Pinpoint the cell where the given text exists, returning its (X, Y) midpoint coordinate. 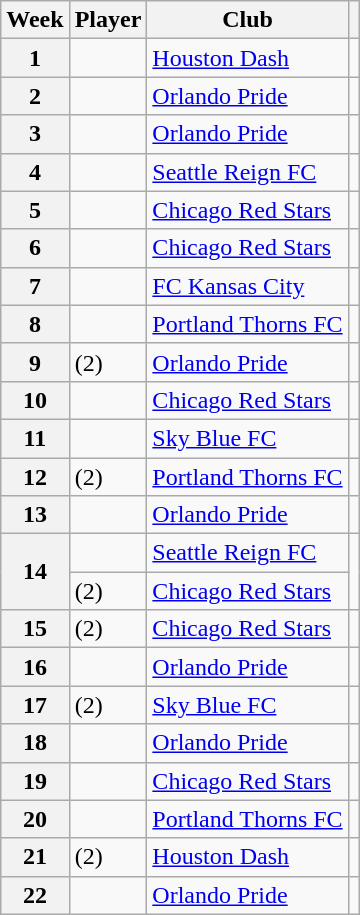
19 (35, 781)
FC Kansas City (248, 286)
16 (35, 667)
20 (35, 819)
6 (35, 248)
10 (35, 400)
Club (248, 20)
Player (108, 20)
4 (35, 172)
Week (35, 20)
9 (35, 362)
14 (35, 572)
2 (35, 96)
5 (35, 210)
18 (35, 743)
7 (35, 286)
13 (35, 515)
11 (35, 438)
15 (35, 629)
21 (35, 857)
1 (35, 58)
3 (35, 134)
17 (35, 705)
22 (35, 895)
12 (35, 477)
8 (35, 324)
